Scan for the cell matching the given text and deliver its [X, Y] coordinate at center. 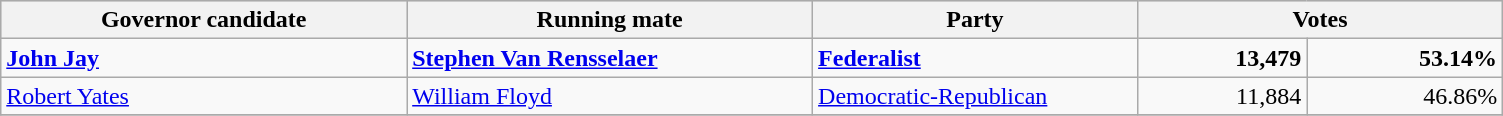
13,479 [1222, 58]
Votes [1320, 20]
Running mate [610, 20]
William Floyd [610, 96]
11,884 [1222, 96]
Party [976, 20]
John Jay [204, 58]
Stephen Van Rensselaer [610, 58]
53.14% [1405, 58]
Governor candidate [204, 20]
Federalist [976, 58]
46.86% [1405, 96]
Robert Yates [204, 96]
Democratic-Republican [976, 96]
